Locate the cell with the specified text and output its [x, y] center coordinate. 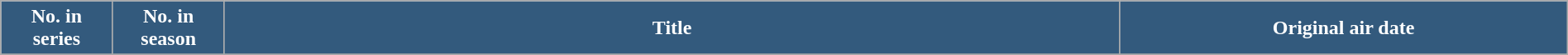
No. inseries [56, 28]
No. inseason [169, 28]
Title [672, 28]
Original air date [1343, 28]
